Determine the (X, Y) coordinate at the center of the cell enclosing the given text.  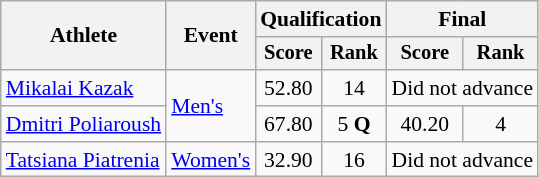
52.80 (288, 88)
5 Q (354, 124)
Dmitri Poliaroush (84, 124)
Athlete (84, 36)
Event (210, 36)
Final (462, 19)
67.80 (288, 124)
Mikalai Kazak (84, 88)
4 (500, 124)
Did not advance (462, 88)
40.20 (424, 124)
Men's (210, 106)
Qualification (320, 19)
14 (354, 88)
